For the text-containing cell, return its midpoint in [X, Y] coordinate format. 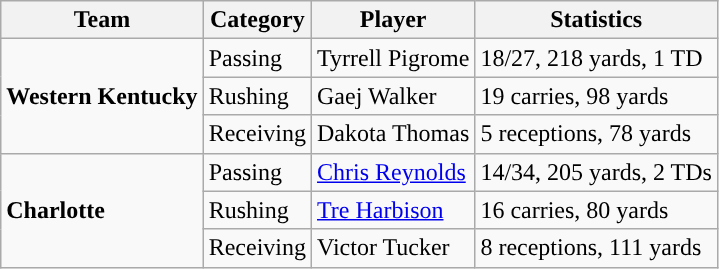
Western Kentucky [102, 96]
19 carries, 98 yards [596, 96]
Statistics [596, 20]
8 receptions, 111 yards [596, 248]
Team [102, 20]
16 carries, 80 yards [596, 210]
Category [257, 20]
18/27, 218 yards, 1 TD [596, 58]
Gaej Walker [394, 96]
Tre Harbison [394, 210]
Victor Tucker [394, 248]
Chris Reynolds [394, 172]
Charlotte [102, 210]
14/34, 205 yards, 2 TDs [596, 172]
Dakota Thomas [394, 134]
Tyrrell Pigrome [394, 58]
Player [394, 20]
5 receptions, 78 yards [596, 134]
